From the cell containing the given text, extract its center point as (x, y) coordinate. 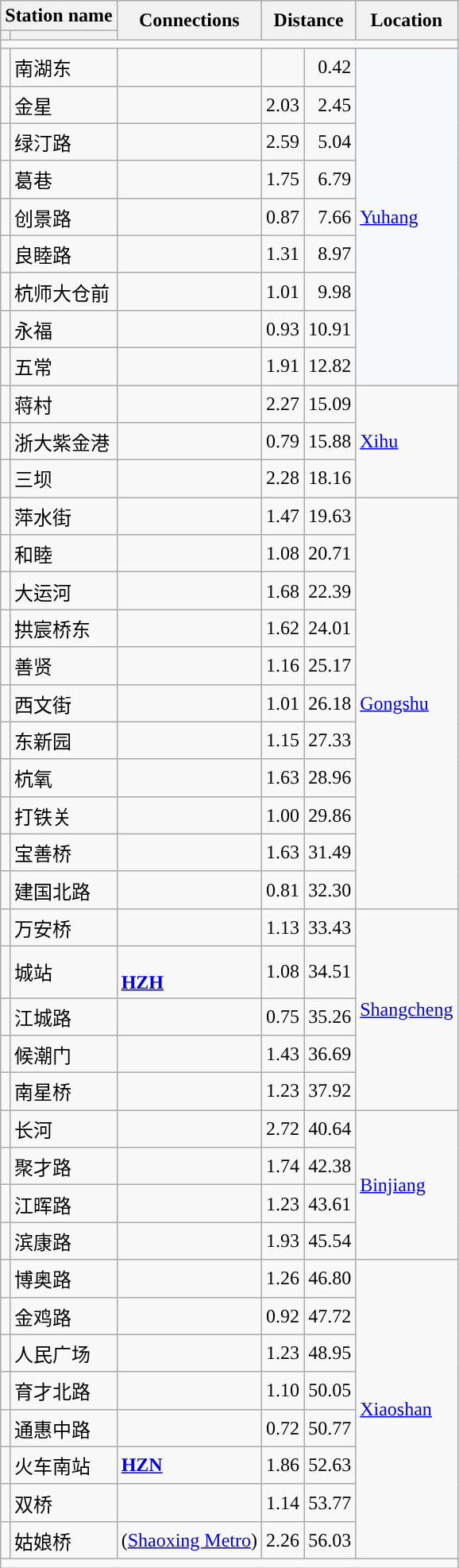
0.79 (283, 442)
1.16 (283, 666)
19.63 (330, 517)
0.87 (283, 216)
35.26 (330, 1017)
36.69 (330, 1054)
Distance (309, 21)
1.68 (283, 591)
0.72 (283, 1427)
42.38 (330, 1167)
Station name (59, 16)
2.28 (283, 478)
拱宸桥东 (64, 628)
创景路 (64, 216)
2.26 (283, 1540)
43.61 (330, 1203)
五常 (64, 366)
通惠中路 (64, 1427)
江城路 (64, 1017)
杭氧 (64, 777)
46.80 (330, 1278)
2.03 (283, 105)
1.62 (283, 628)
1.93 (283, 1241)
8.97 (330, 254)
1.43 (283, 1054)
滨康路 (64, 1241)
1.31 (283, 254)
双桥 (64, 1502)
20.71 (330, 553)
候潮门 (64, 1054)
6.79 (330, 180)
37.92 (330, 1092)
48.95 (330, 1353)
2.72 (283, 1129)
1.00 (283, 815)
5.04 (330, 141)
杭师大仓前 (64, 291)
万安桥 (64, 927)
Xihu (407, 440)
葛巷 (64, 180)
Xiaoshan (407, 1409)
姑娘桥 (64, 1540)
0.93 (283, 329)
Shangcheng (407, 1009)
人民广场 (64, 1353)
15.88 (330, 442)
1.74 (283, 1167)
永福 (64, 329)
56.03 (330, 1540)
50.77 (330, 1427)
0.92 (283, 1316)
蒋村 (64, 404)
和睦 (64, 553)
27.33 (330, 741)
金星 (64, 105)
火车南站 (64, 1465)
1.15 (283, 741)
南星桥 (64, 1092)
大运河 (64, 591)
建国北路 (64, 890)
城站 (64, 971)
2.27 (283, 404)
53.77 (330, 1502)
打铁关 (64, 815)
浙大紫金港 (64, 442)
1.86 (283, 1465)
HZN (189, 1465)
萍水街 (64, 517)
33.43 (330, 927)
0.81 (283, 890)
40.64 (330, 1129)
南湖东 (64, 67)
Yuhang (407, 217)
18.16 (330, 478)
(Shaoxing Metro) (189, 1540)
0.42 (330, 67)
三坝 (64, 478)
45.54 (330, 1241)
HZH (189, 971)
东新园 (64, 741)
1.26 (283, 1278)
西文街 (64, 703)
绿汀路 (64, 141)
善贤 (64, 666)
32.30 (330, 890)
22.39 (330, 591)
7.66 (330, 216)
34.51 (330, 971)
Binjiang (407, 1185)
0.75 (283, 1017)
江晖路 (64, 1203)
聚才路 (64, 1167)
26.18 (330, 703)
金鸡路 (64, 1316)
长河 (64, 1129)
2.45 (330, 105)
31.49 (330, 852)
良睦路 (64, 254)
28.96 (330, 777)
博奥路 (64, 1278)
育才北路 (64, 1391)
29.86 (330, 815)
52.63 (330, 1465)
Location (407, 21)
1.10 (283, 1391)
Connections (189, 21)
2.59 (283, 141)
25.17 (330, 666)
50.05 (330, 1391)
1.13 (283, 927)
9.98 (330, 291)
1.47 (283, 517)
1.75 (283, 180)
1.91 (283, 366)
1.14 (283, 1502)
24.01 (330, 628)
15.09 (330, 404)
Gongshu (407, 703)
宝善桥 (64, 852)
12.82 (330, 366)
10.91 (330, 329)
47.72 (330, 1316)
